Return the (x, y) coordinate for the center point of the cell that contains the specified text.  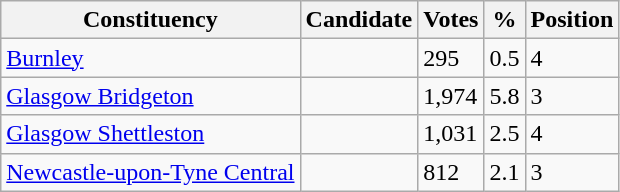
Glasgow Shettleston (150, 134)
1,974 (451, 96)
Newcastle-upon-Tyne Central (150, 172)
Candidate (359, 20)
% (504, 20)
295 (451, 58)
812 (451, 172)
1,031 (451, 134)
Burnley (150, 58)
5.8 (504, 96)
Glasgow Bridgeton (150, 96)
Position (572, 20)
0.5 (504, 58)
Votes (451, 20)
Constituency (150, 20)
2.1 (504, 172)
2.5 (504, 134)
